Pinpoint the cell where the given text exists, returning its (x, y) midpoint coordinate. 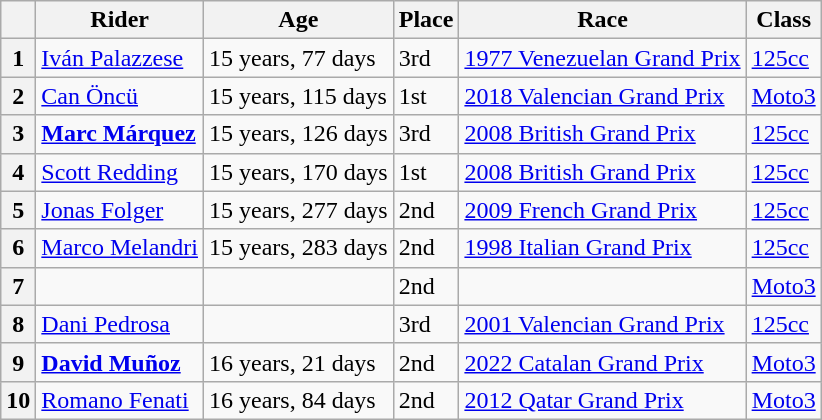
Rider (120, 20)
15 years, 77 days (298, 58)
2009 French Grand Prix (602, 210)
Marc Márquez (120, 134)
7 (18, 286)
Romano Fenati (120, 400)
15 years, 283 days (298, 248)
Place (426, 20)
16 years, 84 days (298, 400)
1998 Italian Grand Prix (602, 248)
2001 Valencian Grand Prix (602, 324)
Scott Redding (120, 172)
1 (18, 58)
Can Öncü (120, 96)
Jonas Folger (120, 210)
Iván Palazzese (120, 58)
9 (18, 362)
10 (18, 400)
5 (18, 210)
4 (18, 172)
1977 Venezuelan Grand Prix (602, 58)
2022 Catalan Grand Prix (602, 362)
3 (18, 134)
15 years, 277 days (298, 210)
15 years, 170 days (298, 172)
Class (784, 20)
2012 Qatar Grand Prix (602, 400)
2018 Valencian Grand Prix (602, 96)
6 (18, 248)
15 years, 115 days (298, 96)
Marco Melandri (120, 248)
2 (18, 96)
16 years, 21 days (298, 362)
David Muñoz (120, 362)
Race (602, 20)
Dani Pedrosa (120, 324)
Age (298, 20)
8 (18, 324)
15 years, 126 days (298, 134)
